Locate the cell with the specified text and output its (x, y) center coordinate. 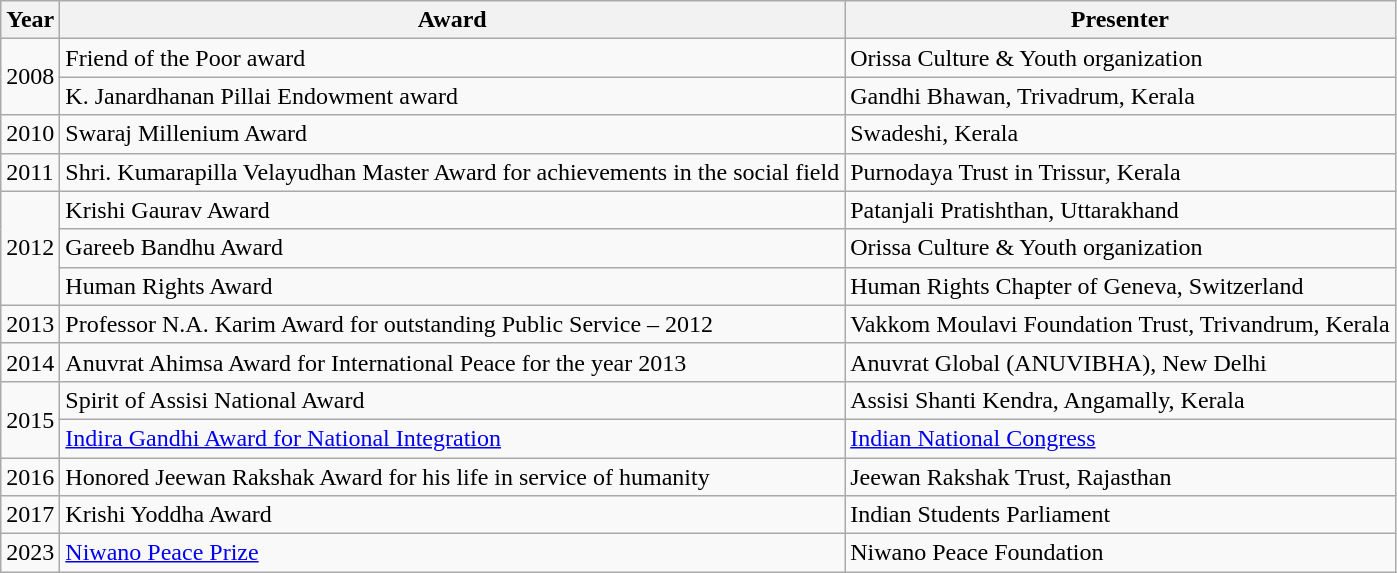
Professor N.A. Karim Award for outstanding Public Service – 2012 (452, 324)
Gareeb Bandhu Award (452, 248)
Vakkom Moulavi Foundation Trust, Trivandrum, Kerala (1120, 324)
Friend of the Poor award (452, 58)
2017 (30, 515)
Shri. Kumarapilla Velayudhan Master Award for achievements in the social field (452, 172)
Anuvrat Global (ANUVIBHA), New Delhi (1120, 362)
2013 (30, 324)
Jeewan Rakshak Trust, Rajasthan (1120, 477)
2012 (30, 248)
Human Rights Chapter of Geneva, Switzerland (1120, 286)
Niwano Peace Foundation (1120, 553)
Presenter (1120, 20)
Honored Jeewan Rakshak Award for his life in service of humanity (452, 477)
Indian National Congress (1120, 438)
2016 (30, 477)
Krishi Gaurav Award (452, 210)
Award (452, 20)
K. Janardhanan Pillai Endowment award (452, 96)
Gandhi Bhawan, Trivadrum, Kerala (1120, 96)
Indira Gandhi Award for National Integration (452, 438)
Purnodaya Trust in Trissur, Kerala (1120, 172)
Krishi Yoddha Award (452, 515)
Niwano Peace Prize (452, 553)
Assisi Shanti Kendra, Angamally, Kerala (1120, 400)
2010 (30, 134)
2011 (30, 172)
Anuvrat Ahimsa Award for International Peace for the year 2013 (452, 362)
2023 (30, 553)
Spirit of Assisi National Award (452, 400)
Patanjali Pratishthan, Uttarakhand (1120, 210)
Swadeshi, Kerala (1120, 134)
Year (30, 20)
Human Rights Award (452, 286)
2008 (30, 77)
Swaraj Millenium Award (452, 134)
2014 (30, 362)
2015 (30, 419)
Indian Students Parliament (1120, 515)
